Scan for the cell matching the given text and deliver its (X, Y) coordinate at center. 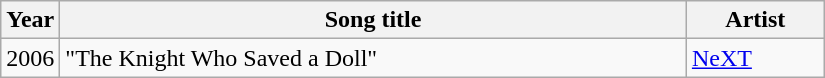
Artist (755, 20)
Song title (374, 20)
Year (30, 20)
"The Knight Who Saved a Doll" (374, 58)
NeXT (755, 58)
2006 (30, 58)
